Output the [X, Y] coordinate of the center of the cell containing the given text.  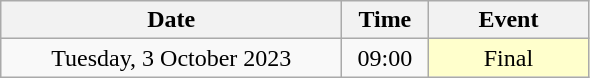
Time [385, 20]
Final [508, 58]
Event [508, 20]
09:00 [385, 58]
Tuesday, 3 October 2023 [172, 58]
Date [172, 20]
